Search for the cell housing the specified text and yield its (x, y) center coordinate. 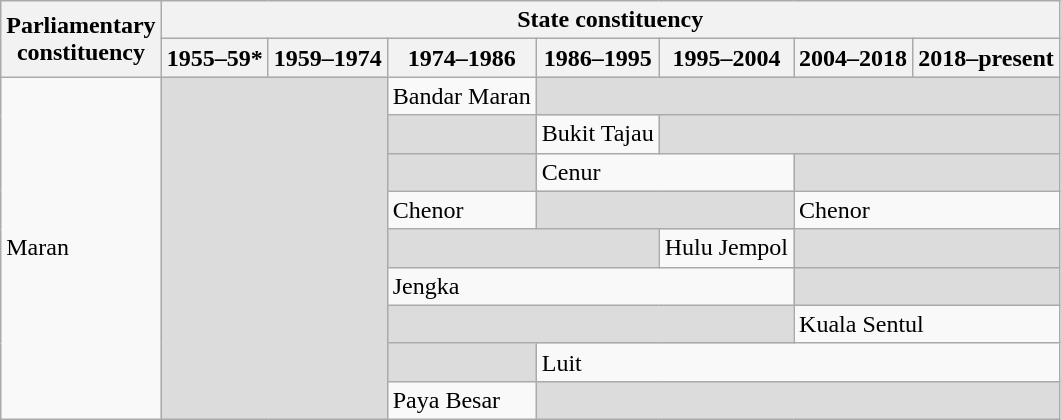
1955–59* (214, 58)
Kuala Sentul (927, 324)
1995–2004 (726, 58)
1986–1995 (598, 58)
2018–present (986, 58)
Bandar Maran (462, 96)
Jengka (590, 286)
Luit (798, 362)
1974–1986 (462, 58)
State constituency (610, 20)
Cenur (664, 172)
1959–1974 (328, 58)
Hulu Jempol (726, 248)
2004–2018 (854, 58)
Bukit Tajau (598, 134)
Maran (81, 248)
Paya Besar (462, 400)
Parliamentaryconstituency (81, 39)
